From the cell containing the given text, extract its center point as [x, y] coordinate. 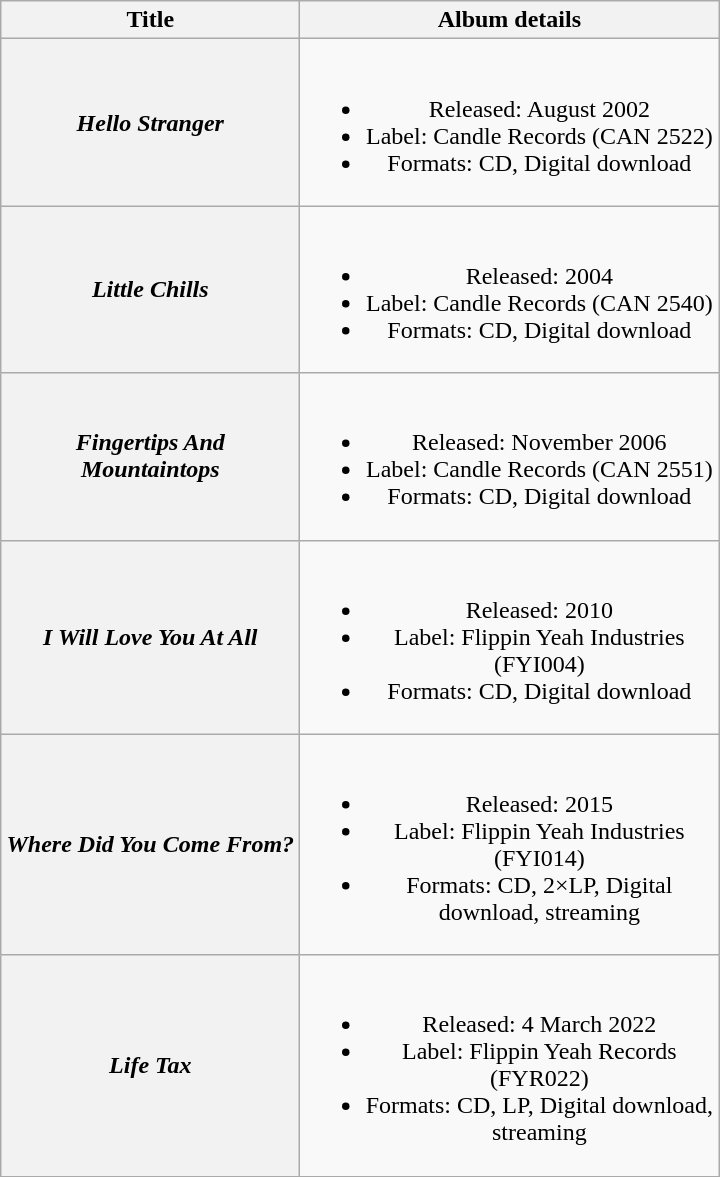
Album details [510, 20]
Where Did You Come From? [150, 844]
Hello Stranger [150, 122]
I Will Love You At All [150, 637]
Released: 4 March 2022Label: Flippin Yeah Records (FYR022)Formats: CD, LP, Digital download, streaming [510, 1066]
Life Tax [150, 1066]
Released: 2010Label: Flippin Yeah Industries (FYI004)Formats: CD, Digital download [510, 637]
Released: August 2002Label: Candle Records (CAN 2522)Formats: CD, Digital download [510, 122]
Released: 2015Label: Flippin Yeah Industries (FYI014)Formats: CD, 2×LP, Digital download, streaming [510, 844]
Little Chills [150, 290]
Released: November 2006Label: Candle Records (CAN 2551)Formats: CD, Digital download [510, 456]
Released: 2004Label: Candle Records (CAN 2540)Formats: CD, Digital download [510, 290]
Title [150, 20]
Fingertips And Mountaintops [150, 456]
